Provide the (x, y) coordinate of the cell's center where the given text is located.  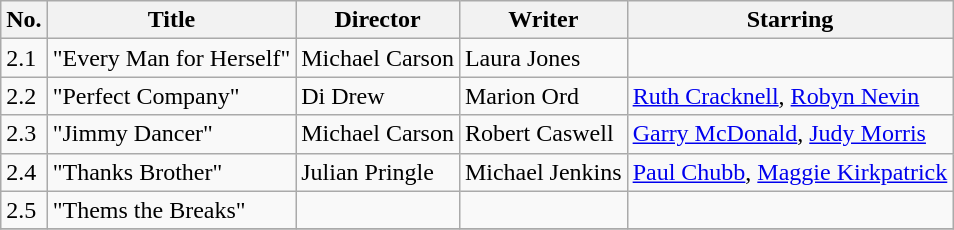
"Jimmy Dancer" (172, 134)
"Perfect Company" (172, 96)
"Every Man for Herself" (172, 58)
2.5 (24, 210)
2.3 (24, 134)
2.2 (24, 96)
2.1 (24, 58)
Di Drew (378, 96)
Title (172, 20)
Robert Caswell (543, 134)
Paul Chubb, Maggie Kirkpatrick (790, 172)
Starring (790, 20)
"Thems the Breaks" (172, 210)
"Thanks Brother" (172, 172)
2.4 (24, 172)
Michael Jenkins (543, 172)
Garry McDonald, Judy Morris (790, 134)
Marion Ord (543, 96)
Ruth Cracknell, Robyn Nevin (790, 96)
Writer (543, 20)
Laura Jones (543, 58)
No. (24, 20)
Director (378, 20)
Julian Pringle (378, 172)
